Provide the [X, Y] coordinate of the cell's center where the given text is located.  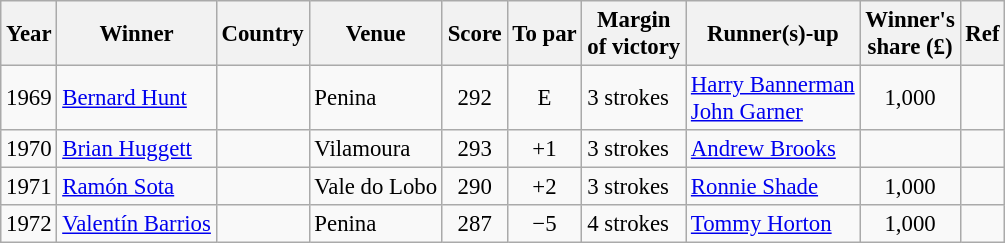
Vilamoura [376, 149]
1969 [29, 98]
Valentín Barrios [136, 224]
Year [29, 34]
Tommy Horton [773, 224]
Bernard Hunt [136, 98]
Brian Huggett [136, 149]
1972 [29, 224]
E [544, 98]
Runner(s)-up [773, 34]
Ramón Sota [136, 187]
Venue [376, 34]
Harry Bannerman John Garner [773, 98]
1971 [29, 187]
Marginof victory [634, 34]
4 strokes [634, 224]
293 [474, 149]
To par [544, 34]
Country [262, 34]
Ronnie Shade [773, 187]
Ref [982, 34]
Vale do Lobo [376, 187]
Winner [136, 34]
−5 [544, 224]
1970 [29, 149]
290 [474, 187]
+2 [544, 187]
292 [474, 98]
+1 [544, 149]
Winner'sshare (£) [910, 34]
Score [474, 34]
Andrew Brooks [773, 149]
287 [474, 224]
